Find where the given text appears and provide that cell's center as [X, Y] coordinate. 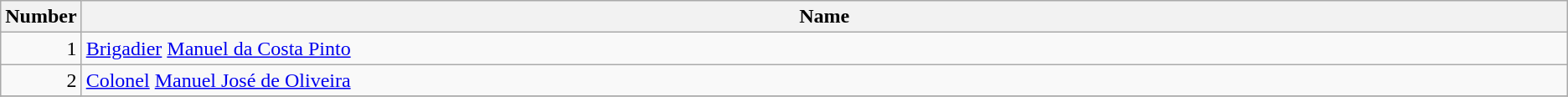
1 [41, 48]
2 [41, 80]
Brigadier Manuel da Costa Pinto [824, 48]
Number [41, 17]
Colonel Manuel José de Oliveira [824, 80]
Name [824, 17]
